Find where the given text appears and provide that cell's center as (X, Y) coordinate. 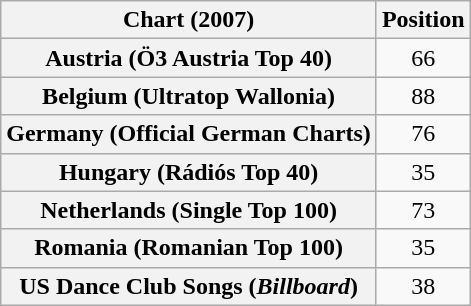
Germany (Official German Charts) (189, 134)
Chart (2007) (189, 20)
Belgium (Ultratop Wallonia) (189, 96)
US Dance Club Songs (Billboard) (189, 286)
Romania (Romanian Top 100) (189, 248)
Netherlands (Single Top 100) (189, 210)
38 (423, 286)
73 (423, 210)
66 (423, 58)
Position (423, 20)
Austria (Ö3 Austria Top 40) (189, 58)
76 (423, 134)
88 (423, 96)
Hungary (Rádiós Top 40) (189, 172)
